Pinpoint the cell where the given text exists, returning its [x, y] midpoint coordinate. 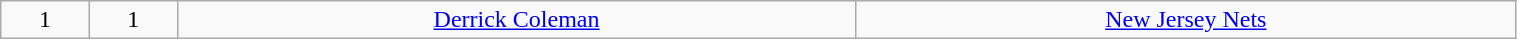
New Jersey Nets [1186, 20]
Derrick Coleman [516, 20]
